Identify which cell holds the provided text, then report its (X, Y) central coordinate. 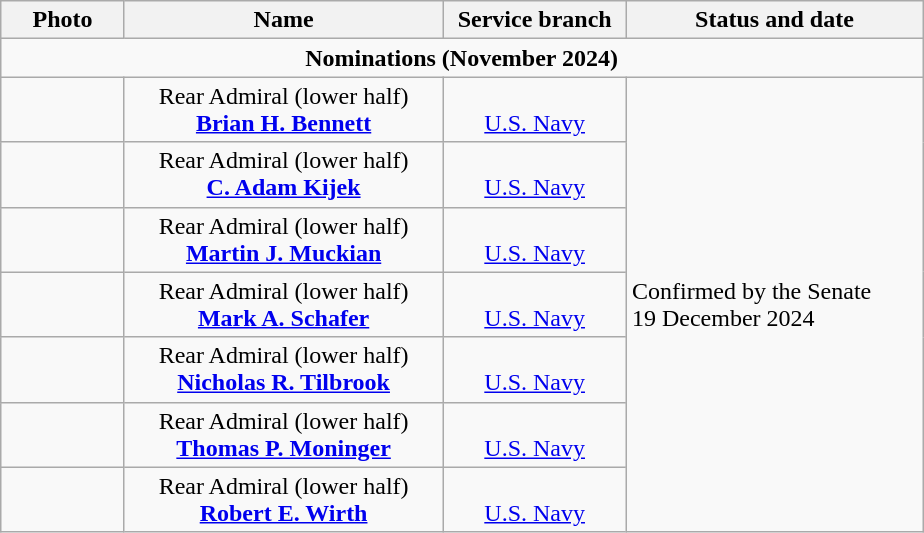
Confirmed by the Senate19 December 2024 (774, 304)
Rear Admiral (lower half)Nicholas R. Tilbrook (284, 370)
Status and date (774, 20)
Rear Admiral (lower half)C. Adam Kijek (284, 174)
Rear Admiral (lower half)Thomas P. Moninger (284, 434)
Rear Admiral (lower half)Robert E. Wirth (284, 500)
Nominations (November 2024) (462, 58)
Rear Admiral (lower half)Mark A. Schafer (284, 304)
Rear Admiral (lower half)Brian H. Bennett (284, 110)
Name (284, 20)
Service branch (535, 20)
Photo (63, 20)
Rear Admiral (lower half)Martin J. Muckian (284, 240)
